Identify which cell holds the provided text, then report its (x, y) central coordinate. 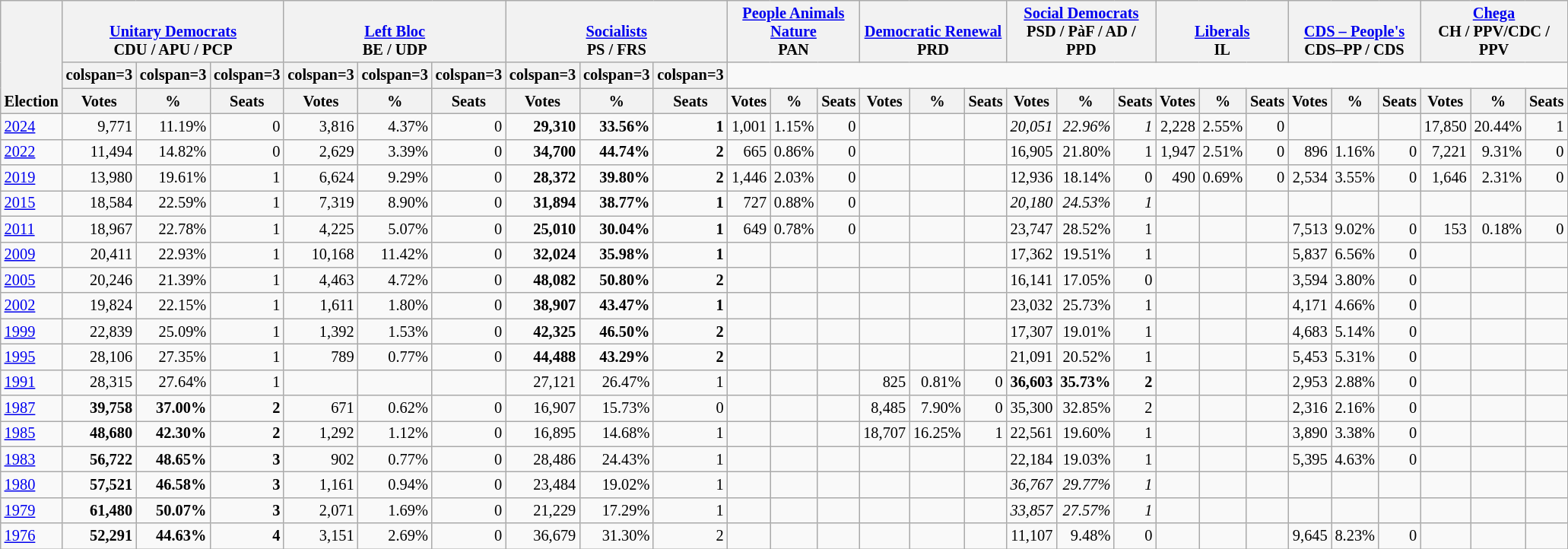
153 (1446, 229)
11,107 (1032, 536)
2015 (32, 203)
0.86% (794, 152)
1985 (32, 433)
19.61% (173, 178)
34,700 (543, 152)
People Animals NaturePAN (794, 31)
1.16% (1355, 152)
1,611 (321, 306)
23,747 (1032, 229)
8.90% (395, 203)
8,485 (884, 408)
32,024 (543, 255)
12,936 (1032, 178)
7,513 (1309, 229)
5,453 (1309, 357)
2,228 (1177, 126)
17,850 (1446, 126)
2,534 (1309, 178)
2.03% (794, 178)
17,362 (1032, 255)
24.53% (1085, 203)
2,953 (1309, 382)
28.52% (1085, 229)
28,315 (99, 382)
671 (321, 408)
22,184 (1032, 459)
1,001 (749, 126)
14.82% (173, 152)
4,171 (1309, 306)
11.19% (173, 126)
25.09% (173, 332)
2022 (32, 152)
649 (749, 229)
46.58% (173, 484)
0.69% (1223, 178)
48.65% (173, 459)
16,141 (1032, 280)
23,484 (543, 484)
28,486 (543, 459)
0.18% (1498, 229)
42,325 (543, 332)
35.98% (616, 255)
19,824 (99, 306)
8.23% (1355, 536)
2,629 (321, 152)
490 (1177, 178)
2.51% (1223, 152)
52,291 (99, 536)
1.53% (395, 332)
825 (884, 382)
2.16% (1355, 408)
38,907 (543, 306)
1,446 (749, 178)
2.55% (1223, 126)
20,411 (99, 255)
1991 (32, 382)
0.88% (794, 203)
26.47% (616, 382)
43.29% (616, 357)
1983 (32, 459)
28,372 (543, 178)
902 (321, 459)
29.77% (1085, 484)
16,905 (1032, 152)
16.25% (937, 433)
11,494 (99, 152)
35,300 (1032, 408)
3.55% (1355, 178)
18,584 (99, 203)
20,246 (99, 280)
2.88% (1355, 382)
20.52% (1085, 357)
36,679 (543, 536)
39,758 (99, 408)
4 (246, 536)
29,310 (543, 126)
35.73% (1085, 382)
2019 (32, 178)
21.80% (1085, 152)
1976 (32, 536)
LiberalsIL (1222, 31)
21,091 (1032, 357)
44,488 (543, 357)
6.56% (1355, 255)
16,907 (543, 408)
10,168 (321, 255)
1,392 (321, 332)
20.44% (1498, 126)
Democratic RenewalPRD (932, 31)
50.80% (616, 280)
3,816 (321, 126)
4,225 (321, 229)
48,680 (99, 433)
4.63% (1355, 459)
2024 (32, 126)
31,894 (543, 203)
19.01% (1085, 332)
22.15% (173, 306)
44.63% (173, 536)
57,521 (99, 484)
1979 (32, 510)
4,463 (321, 280)
3,890 (1309, 433)
43.47% (616, 306)
17,307 (1032, 332)
31.30% (616, 536)
36,603 (1032, 382)
21,229 (543, 510)
2002 (32, 306)
9.48% (1085, 536)
22,839 (99, 332)
37.00% (173, 408)
7.90% (937, 408)
39.80% (616, 178)
896 (1309, 152)
ChegaCH / PPV/CDC / PPV (1493, 31)
5.07% (395, 229)
1.69% (395, 510)
27,121 (543, 382)
22.96% (1085, 126)
33,857 (1032, 510)
0.62% (395, 408)
Unitary DemocratsCDU / APU / PCP (173, 31)
9.02% (1355, 229)
1987 (32, 408)
CDS – People'sCDS–PP / CDS (1354, 31)
9,771 (99, 126)
3,594 (1309, 280)
27.57% (1085, 510)
6,624 (321, 178)
11.42% (395, 255)
44.74% (616, 152)
5,837 (1309, 255)
18,707 (884, 433)
7,319 (321, 203)
9,645 (1309, 536)
Left BlocBE / UDP (395, 31)
0.81% (937, 382)
20,051 (1032, 126)
27.35% (173, 357)
1.12% (395, 433)
13,980 (99, 178)
9.29% (395, 178)
33.56% (616, 126)
3.80% (1355, 280)
48,082 (543, 280)
25.73% (1085, 306)
30.04% (616, 229)
4.37% (395, 126)
1,646 (1446, 178)
27.64% (173, 382)
0.78% (794, 229)
2.31% (1498, 178)
5.31% (1355, 357)
3,151 (321, 536)
2.69% (395, 536)
22,561 (1032, 433)
21.39% (173, 280)
17.29% (616, 510)
Election (32, 56)
1995 (32, 357)
665 (749, 152)
5.14% (1355, 332)
20,180 (1032, 203)
22.59% (173, 203)
1.80% (395, 306)
2009 (32, 255)
2,071 (321, 510)
17.05% (1085, 280)
22.78% (173, 229)
46.50% (616, 332)
24.43% (616, 459)
7,221 (1446, 152)
3.39% (395, 152)
25,010 (543, 229)
16,895 (543, 433)
61,480 (99, 510)
Social DemocratsPSD / PàF / AD / PPD (1081, 31)
4.72% (395, 280)
18,967 (99, 229)
19.02% (616, 484)
2005 (32, 280)
1,947 (1177, 152)
1,161 (321, 484)
SocialistsPS / FRS (617, 31)
23,032 (1032, 306)
2,316 (1309, 408)
38.77% (616, 203)
4,683 (1309, 332)
1,292 (321, 433)
19.60% (1085, 433)
1.15% (794, 126)
56,722 (99, 459)
18.14% (1085, 178)
19.03% (1085, 459)
1980 (32, 484)
5,395 (1309, 459)
19.51% (1085, 255)
32.85% (1085, 408)
36,767 (1032, 484)
4.66% (1355, 306)
15.73% (616, 408)
28,106 (99, 357)
42.30% (173, 433)
22.93% (173, 255)
1999 (32, 332)
2011 (32, 229)
50.07% (173, 510)
3.38% (1355, 433)
14.68% (616, 433)
0.94% (395, 484)
789 (321, 357)
727 (749, 203)
9.31% (1498, 152)
